Extract the (x, y) coordinate from the center of the cell holding the provided text.  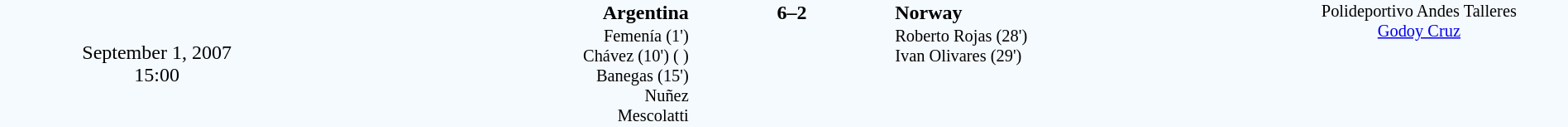
Argentina (501, 12)
6–2 (791, 12)
Roberto Rojas (28')Ivan Olivares (29') (1082, 76)
Polideportivo Andes TalleresGodoy Cruz (1419, 63)
September 1, 200715:00 (157, 63)
Norway (1082, 12)
Femenía (1')Chávez (10') ( ) Banegas (15')Nuñez Mescolatti (501, 76)
